Search for the cell housing the specified text and yield its (X, Y) center coordinate. 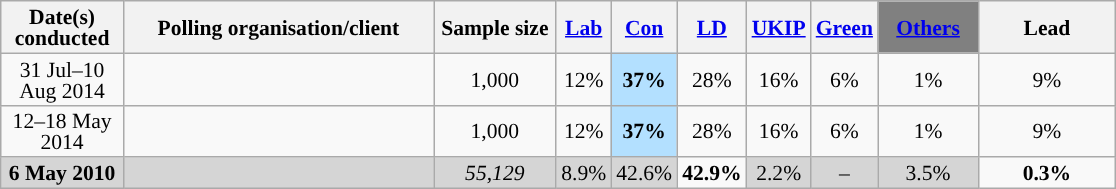
6 May 2010 (62, 174)
0.3% (1047, 174)
Sample size (496, 27)
Green (844, 27)
LD (712, 27)
2.2% (779, 174)
31 Jul–10 Aug 2014 (62, 79)
Polling organisation/client (278, 27)
UKIP (779, 27)
Lead (1047, 27)
12–18 May 2014 (62, 131)
– (844, 174)
Others (928, 27)
3.5% (928, 174)
55,129 (496, 174)
Date(s)conducted (62, 27)
42.6% (644, 174)
42.9% (712, 174)
8.9% (584, 174)
Con (644, 27)
Lab (584, 27)
